Search for the cell housing the specified text and yield its [X, Y] center coordinate. 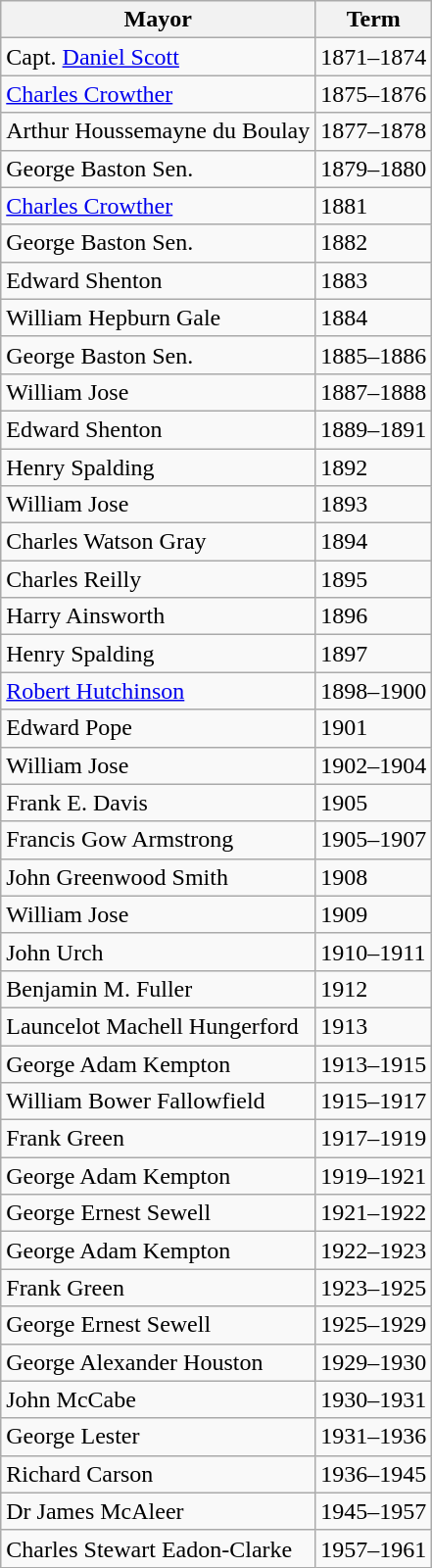
1884 [374, 318]
Benjamin M. Fuller [159, 989]
1877–1878 [374, 131]
1923–1925 [374, 1288]
Capt. Daniel Scott [159, 57]
Richard Carson [159, 1474]
1882 [374, 243]
1881 [374, 206]
William Hepburn Gale [159, 318]
1930–1931 [374, 1399]
Edward Pope [159, 728]
1936–1945 [374, 1474]
1879–1880 [374, 169]
1913 [374, 1026]
1919–1921 [374, 1176]
John McCabe [159, 1399]
1909 [374, 914]
1895 [374, 579]
1893 [374, 505]
1894 [374, 542]
1922–1923 [374, 1250]
George Alexander Houston [159, 1362]
Mayor [159, 20]
Francis Gow Armstrong [159, 840]
1917–1919 [374, 1139]
1902–1904 [374, 765]
1915–1917 [374, 1102]
1896 [374, 616]
1905 [374, 803]
Term [374, 20]
Frank E. Davis [159, 803]
1905–1907 [374, 840]
1929–1930 [374, 1362]
1910–1911 [374, 952]
1885–1886 [374, 355]
1957–1961 [374, 1548]
1875–1876 [374, 94]
Charles Watson Gray [159, 542]
1945–1957 [374, 1511]
1889–1891 [374, 429]
Charles Stewart Eadon-Clarke [159, 1548]
Launcelot Machell Hungerford [159, 1026]
1908 [374, 877]
1887–1888 [374, 392]
1898–1900 [374, 691]
1925–1929 [374, 1325]
George Lester [159, 1437]
1897 [374, 654]
Arthur Houssemayne du Boulay [159, 131]
Dr James McAleer [159, 1511]
John Urch [159, 952]
1931–1936 [374, 1437]
William Bower Fallowfield [159, 1102]
1921–1922 [374, 1213]
Charles Reilly [159, 579]
Robert Hutchinson [159, 691]
John Greenwood Smith [159, 877]
1913–1915 [374, 1063]
1892 [374, 467]
1912 [374, 989]
1871–1874 [374, 57]
Harry Ainsworth [159, 616]
1883 [374, 280]
1901 [374, 728]
